Provide the [x, y] coordinate of the cell's center where the given text is located.  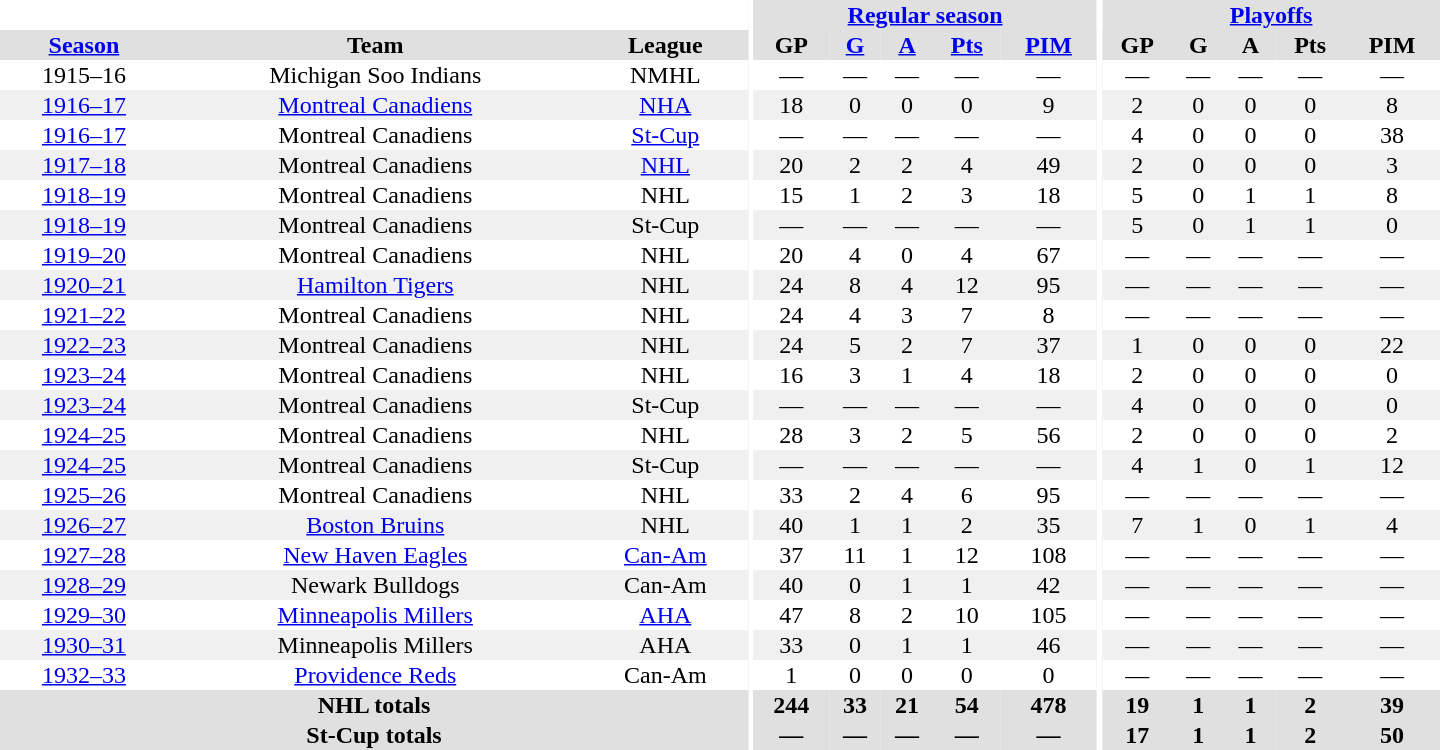
1926–27 [84, 525]
244 [792, 705]
1927–28 [84, 555]
Hamilton Tigers [376, 285]
League [666, 45]
22 [1392, 345]
67 [1049, 255]
49 [1049, 165]
9 [1049, 105]
NMHL [666, 75]
Playoffs [1271, 15]
1922–23 [84, 345]
42 [1049, 585]
21 [907, 705]
47 [792, 615]
1925–26 [84, 495]
Newark Bulldogs [376, 585]
16 [792, 375]
St-Cup totals [374, 735]
New Haven Eagles [376, 555]
Boston Bruins [376, 525]
1930–31 [84, 645]
11 [855, 555]
1929–30 [84, 615]
50 [1392, 735]
28 [792, 435]
38 [1392, 135]
6 [967, 495]
105 [1049, 615]
17 [1137, 735]
19 [1137, 705]
1928–29 [84, 585]
NHA [666, 105]
1932–33 [84, 675]
56 [1049, 435]
1920–21 [84, 285]
Providence Reds [376, 675]
NHL totals [374, 705]
478 [1049, 705]
108 [1049, 555]
1921–22 [84, 315]
15 [792, 195]
1917–18 [84, 165]
Michigan Soo Indians [376, 75]
39 [1392, 705]
35 [1049, 525]
Regular season [926, 15]
1919–20 [84, 255]
Season [84, 45]
Team [376, 45]
46 [1049, 645]
54 [967, 705]
10 [967, 615]
1915–16 [84, 75]
